Identify which cell holds the provided text, then report its (x, y) central coordinate. 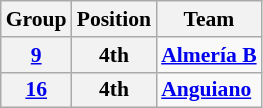
16 (36, 90)
9 (36, 55)
Position (114, 19)
Almería B (208, 55)
Team (208, 19)
Anguiano (208, 90)
Group (36, 19)
